Identify which cell holds the provided text, then report its [X, Y] central coordinate. 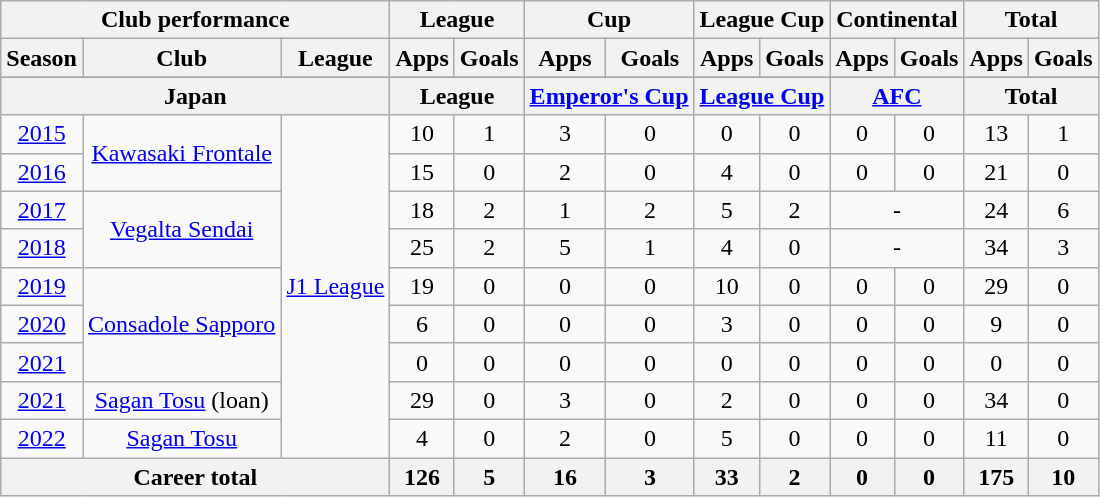
13 [996, 134]
9 [996, 324]
2020 [42, 324]
175 [996, 477]
19 [422, 286]
2019 [42, 286]
21 [996, 172]
Career total [196, 477]
Club [181, 58]
16 [565, 477]
Season [42, 58]
18 [422, 210]
Emperor's Cup [609, 96]
2018 [42, 248]
Kawasaki Frontale [181, 153]
Consadole Sapporo [181, 324]
11 [996, 438]
15 [422, 172]
Club performance [196, 20]
2022 [42, 438]
25 [422, 248]
Japan [196, 96]
AFC [897, 96]
126 [422, 477]
Vegalta Sendai [181, 229]
24 [996, 210]
2015 [42, 134]
Cup [609, 20]
J1 League [336, 286]
Sagan Tosu (loan) [181, 400]
33 [726, 477]
Continental [897, 20]
2016 [42, 172]
Sagan Tosu [181, 438]
2017 [42, 210]
